Identify which cell holds the provided text, then report its (x, y) central coordinate. 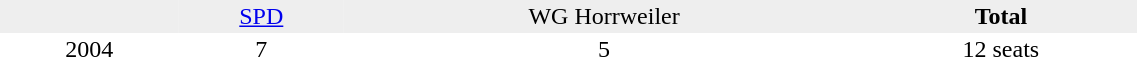
WG Horrweiler (604, 16)
SPD (262, 16)
Total (1000, 16)
